Identify which cell holds the provided text, then report its (x, y) central coordinate. 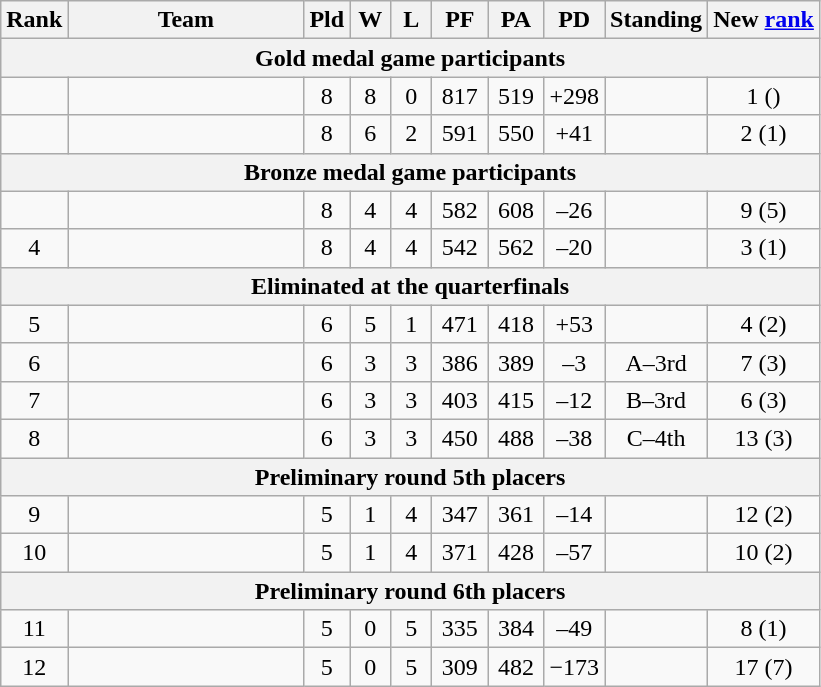
817 (460, 96)
6 (3) (764, 400)
418 (516, 324)
2 (1) (764, 134)
–14 (574, 515)
3 (1) (764, 248)
450 (460, 438)
10 (34, 553)
488 (516, 438)
–26 (574, 210)
384 (516, 629)
11 (34, 629)
–3 (574, 362)
Gold medal game participants (410, 58)
471 (460, 324)
608 (516, 210)
New rank (764, 20)
+298 (574, 96)
1 () (764, 96)
B–3rd (656, 400)
PF (460, 20)
2 (412, 134)
L (412, 20)
309 (460, 667)
12 (2) (764, 515)
428 (516, 553)
415 (516, 400)
7 (3) (764, 362)
542 (460, 248)
550 (516, 134)
−173 (574, 667)
9 (5) (764, 210)
Preliminary round 5th placers (410, 477)
Pld (327, 20)
386 (460, 362)
403 (460, 400)
591 (460, 134)
582 (460, 210)
W (370, 20)
371 (460, 553)
–12 (574, 400)
Preliminary round 6th placers (410, 591)
Eliminated at the quarterfinals (410, 286)
8 (1) (764, 629)
–57 (574, 553)
10 (2) (764, 553)
7 (34, 400)
347 (460, 515)
9 (34, 515)
4 (2) (764, 324)
13 (3) (764, 438)
482 (516, 667)
–38 (574, 438)
12 (34, 667)
361 (516, 515)
Rank (34, 20)
C–4th (656, 438)
Team (186, 20)
562 (516, 248)
17 (7) (764, 667)
335 (460, 629)
A–3rd (656, 362)
+53 (574, 324)
Bronze medal game participants (410, 172)
PD (574, 20)
–20 (574, 248)
–49 (574, 629)
PA (516, 20)
+41 (574, 134)
389 (516, 362)
Standing (656, 20)
519 (516, 96)
